Return (x, y) of the center of cell containing provided text 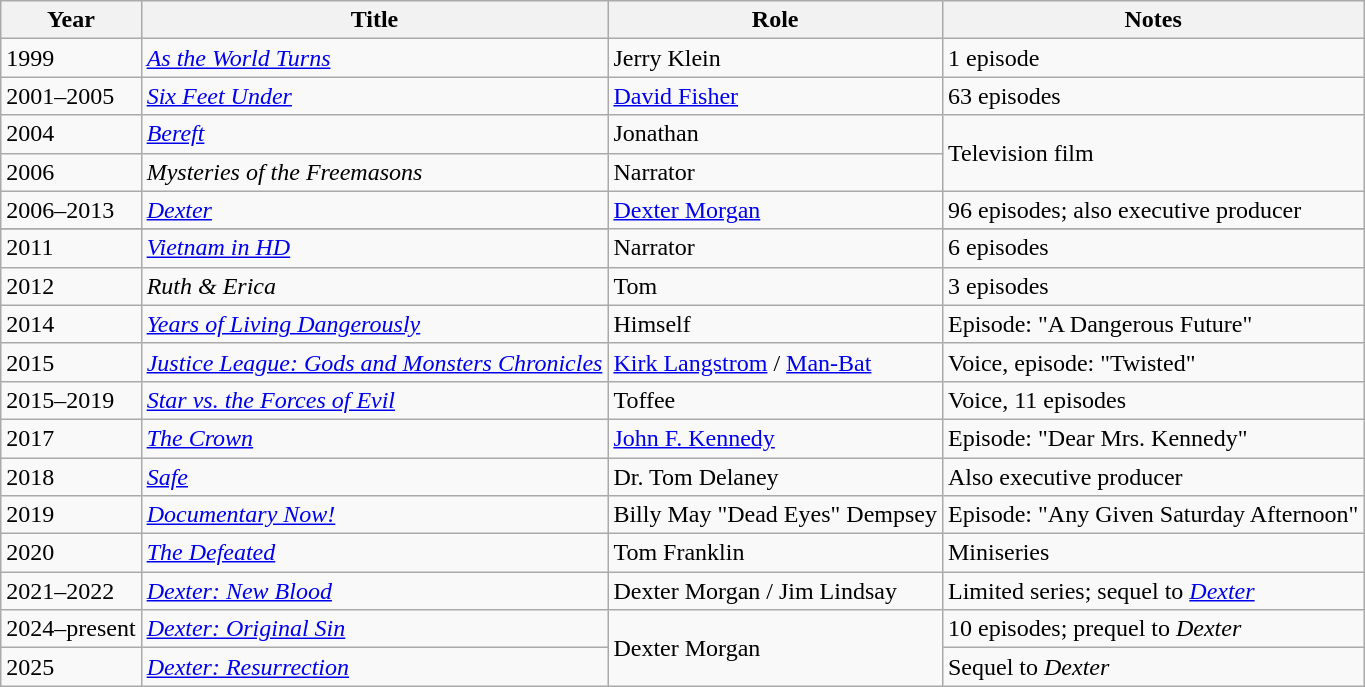
2006–2013 (71, 210)
The Defeated (374, 553)
Kirk Langstrom / Man-Bat (776, 362)
Safe (374, 477)
Limited series; sequel to Dexter (1152, 591)
Justice League: Gods and Monsters Chronicles (374, 362)
63 episodes (1152, 96)
2012 (71, 286)
3 episodes (1152, 286)
Vietnam in HD (374, 248)
2021–2022 (71, 591)
2019 (71, 515)
Episode: "Dear Mrs. Kennedy" (1152, 438)
Toffee (776, 400)
Role (776, 20)
2014 (71, 324)
Bereft (374, 134)
Dexter: Original Sin (374, 629)
David Fisher (776, 96)
Documentary Now! (374, 515)
6 episodes (1152, 248)
Dexter: New Blood (374, 591)
2024–present (71, 629)
Also executive producer (1152, 477)
Ruth & Erica (374, 286)
Dexter: Resurrection (374, 667)
2001–2005 (71, 96)
Episode: "Any Given Saturday Afternoon" (1152, 515)
Dr. Tom Delaney (776, 477)
Voice, episode: "Twisted" (1152, 362)
Billy May "Dead Eyes" Dempsey (776, 515)
Himself (776, 324)
2018 (71, 477)
96 episodes; also executive producer (1152, 210)
Television film (1152, 153)
2017 (71, 438)
2020 (71, 553)
1 episode (1152, 58)
Episode: "A Dangerous Future" (1152, 324)
2011 (71, 248)
Year (71, 20)
2015 (71, 362)
Miniseries (1152, 553)
Tom (776, 286)
Years of Living Dangerously (374, 324)
2006 (71, 172)
The Crown (374, 438)
Notes (1152, 20)
1999 (71, 58)
2025 (71, 667)
Star vs. the Forces of Evil (374, 400)
Dexter Morgan / Jim Lindsay (776, 591)
Jerry Klein (776, 58)
2004 (71, 134)
Voice, 11 episodes (1152, 400)
10 episodes; prequel to Dexter (1152, 629)
Title (374, 20)
Dexter (374, 210)
John F. Kennedy (776, 438)
As the World Turns (374, 58)
Sequel to Dexter (1152, 667)
Mysteries of the Freemasons (374, 172)
Jonathan (776, 134)
Tom Franklin (776, 553)
2015–2019 (71, 400)
Six Feet Under (374, 96)
